For the text-containing cell, return its midpoint in (x, y) coordinate format. 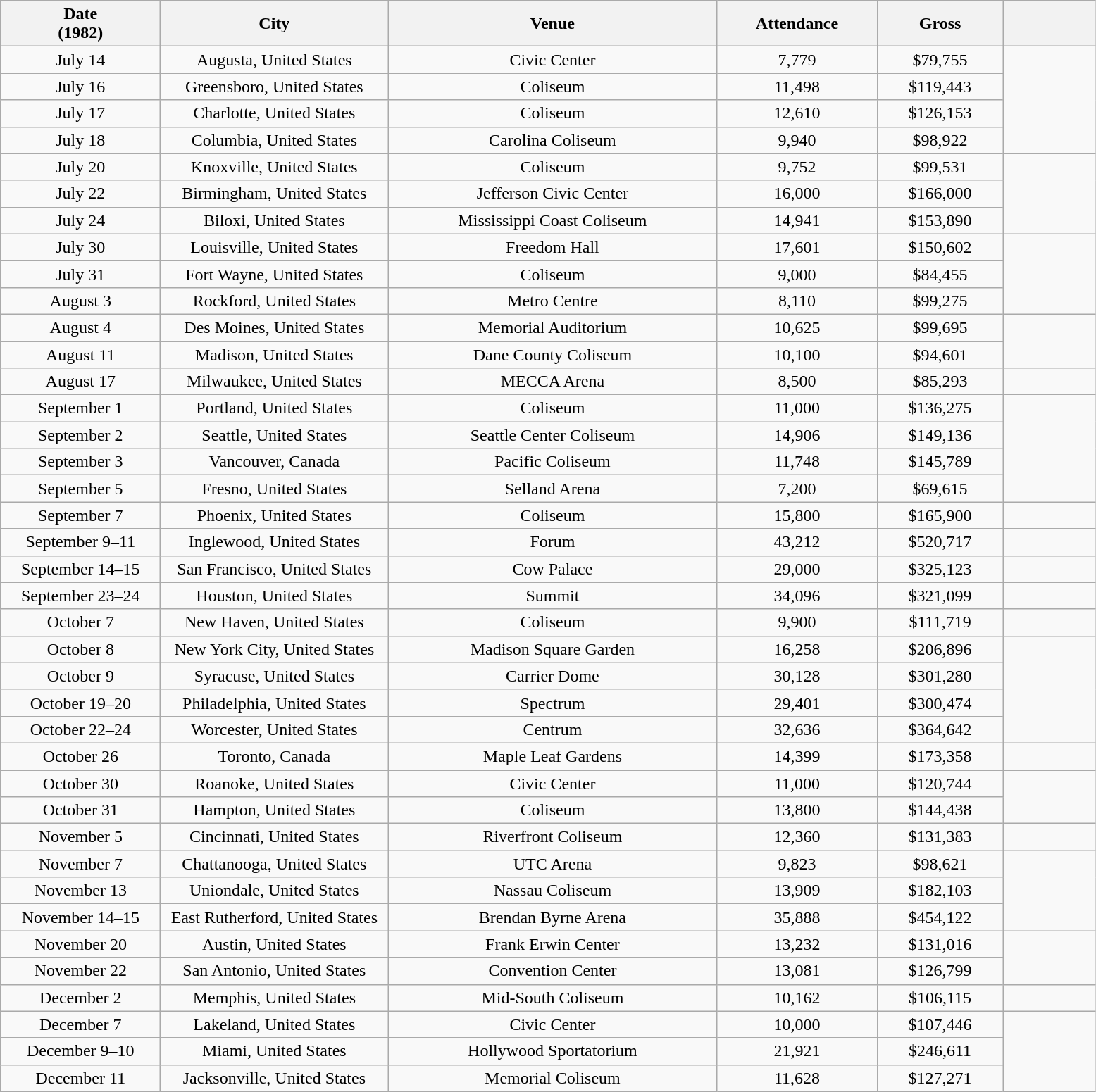
November 5 (80, 837)
35,888 (797, 917)
Columbia, United States (275, 140)
$79,755 (940, 60)
November 20 (80, 944)
$99,695 (940, 327)
Freedom Hall (552, 247)
11,628 (797, 1078)
November 14–15 (80, 917)
$144,438 (940, 810)
$182,103 (940, 891)
Houston, United States (275, 596)
October 30 (80, 784)
Spectrum (552, 703)
$119,443 (940, 87)
15,800 (797, 515)
Memorial Coliseum (552, 1078)
32,636 (797, 729)
Memorial Auditorium (552, 327)
Riverfront Coliseum (552, 837)
UTC Arena (552, 864)
43,212 (797, 542)
$165,900 (940, 515)
Date(1982) (80, 24)
Venue (552, 24)
Portland, United States (275, 408)
Cow Palace (552, 569)
Attendance (797, 24)
November 22 (80, 971)
9,900 (797, 622)
July 31 (80, 274)
Inglewood, United States (275, 542)
July 24 (80, 220)
$84,455 (940, 274)
Forum (552, 542)
14,906 (797, 435)
Miami, United States (275, 1051)
Phoenix, United States (275, 515)
10,625 (797, 327)
$107,446 (940, 1024)
September 2 (80, 435)
8,500 (797, 382)
$131,383 (940, 837)
9,823 (797, 864)
October 9 (80, 676)
7,200 (797, 489)
11,498 (797, 87)
$99,531 (940, 167)
Madison, United States (275, 354)
9,940 (797, 140)
Maple Leaf Gardens (552, 756)
October 19–20 (80, 703)
Convention Center (552, 971)
Carrier Dome (552, 676)
November 13 (80, 891)
Mississippi Coast Coliseum (552, 220)
8,110 (797, 301)
August 3 (80, 301)
New York City, United States (275, 649)
16,000 (797, 194)
Pacific Coliseum (552, 462)
August 4 (80, 327)
$325,123 (940, 569)
$206,896 (940, 649)
$120,744 (940, 784)
October 31 (80, 810)
29,000 (797, 569)
Chattanooga, United States (275, 864)
Charlotte, United States (275, 113)
14,399 (797, 756)
City (275, 24)
$166,000 (940, 194)
10,100 (797, 354)
Cincinnati, United States (275, 837)
September 14–15 (80, 569)
San Antonio, United States (275, 971)
16,258 (797, 649)
Summit (552, 596)
Greensboro, United States (275, 87)
7,779 (797, 60)
Centrum (552, 729)
Fort Wayne, United States (275, 274)
December 9–10 (80, 1051)
Seattle, United States (275, 435)
21,921 (797, 1051)
December 11 (80, 1078)
Birmingham, United States (275, 194)
July 14 (80, 60)
September 1 (80, 408)
$98,922 (940, 140)
Mid-South Coliseum (552, 998)
Fresno, United States (275, 489)
13,081 (797, 971)
$149,136 (940, 435)
$145,789 (940, 462)
$173,358 (940, 756)
Metro Centre (552, 301)
13,800 (797, 810)
12,610 (797, 113)
14,941 (797, 220)
Syracuse, United States (275, 676)
September 9–11 (80, 542)
July 16 (80, 87)
Hollywood Sportatorium (552, 1051)
Augusta, United States (275, 60)
30,128 (797, 676)
$94,601 (940, 354)
11,748 (797, 462)
Selland Arena (552, 489)
Roanoke, United States (275, 784)
October 26 (80, 756)
10,000 (797, 1024)
29,401 (797, 703)
September 7 (80, 515)
Worcester, United States (275, 729)
$106,115 (940, 998)
Frank Erwin Center (552, 944)
$98,621 (940, 864)
East Rutherford, United States (275, 917)
$126,153 (940, 113)
34,096 (797, 596)
October 7 (80, 622)
9,000 (797, 274)
$131,016 (940, 944)
$520,717 (940, 542)
$69,615 (940, 489)
Philadelphia, United States (275, 703)
Des Moines, United States (275, 327)
$150,602 (940, 247)
Madison Square Garden (552, 649)
13,909 (797, 891)
$99,275 (940, 301)
Jacksonville, United States (275, 1078)
Hampton, United States (275, 810)
17,601 (797, 247)
Dane County Coliseum (552, 354)
$364,642 (940, 729)
10,162 (797, 998)
July 17 (80, 113)
Uniondale, United States (275, 891)
Nassau Coliseum (552, 891)
July 18 (80, 140)
Knoxville, United States (275, 167)
Vancouver, Canada (275, 462)
Jefferson Civic Center (552, 194)
August 17 (80, 382)
$111,719 (940, 622)
September 23–24 (80, 596)
$454,122 (940, 917)
Lakeland, United States (275, 1024)
Milwaukee, United States (275, 382)
Memphis, United States (275, 998)
Rockford, United States (275, 301)
September 5 (80, 489)
MECCA Arena (552, 382)
Brendan Byrne Arena (552, 917)
Austin, United States (275, 944)
Biloxi, United States (275, 220)
July 20 (80, 167)
December 7 (80, 1024)
13,232 (797, 944)
Gross (940, 24)
October 22–24 (80, 729)
Toronto, Canada (275, 756)
Louisville, United States (275, 247)
Seattle Center Coliseum (552, 435)
$127,271 (940, 1078)
August 11 (80, 354)
$85,293 (940, 382)
$300,474 (940, 703)
July 30 (80, 247)
New Haven, United States (275, 622)
November 7 (80, 864)
9,752 (797, 167)
July 22 (80, 194)
October 8 (80, 649)
San Francisco, United States (275, 569)
$126,799 (940, 971)
Carolina Coliseum (552, 140)
$321,099 (940, 596)
12,360 (797, 837)
$246,611 (940, 1051)
December 2 (80, 998)
September 3 (80, 462)
$136,275 (940, 408)
$301,280 (940, 676)
$153,890 (940, 220)
